Find where the given text appears and provide that cell's center as [X, Y] coordinate. 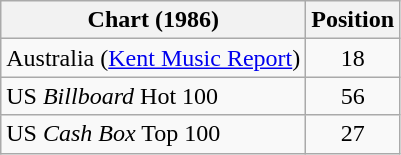
Chart (1986) [154, 20]
27 [353, 134]
US Cash Box Top 100 [154, 134]
Position [353, 20]
56 [353, 96]
18 [353, 58]
US Billboard Hot 100 [154, 96]
Australia (Kent Music Report) [154, 58]
